For the text-containing cell, return its midpoint in (X, Y) coordinate format. 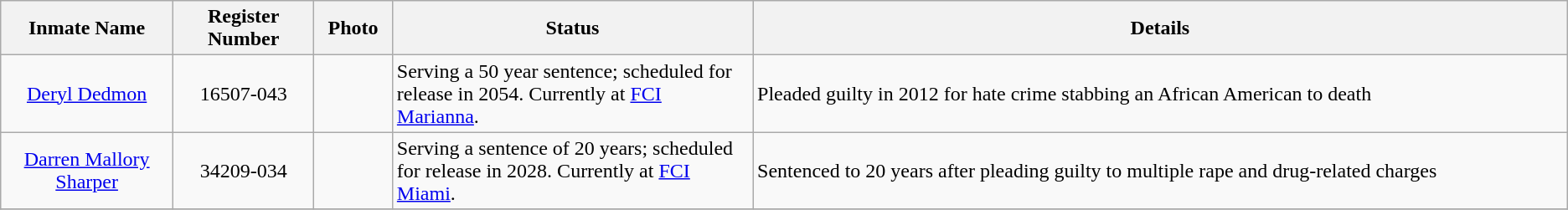
Serving a sentence of 20 years; scheduled for release in 2028. Currently at FCI Miami. (572, 171)
Status (572, 28)
Sentenced to 20 years after pleading guilty to multiple rape and drug-related charges (1161, 171)
Register Number (243, 28)
Serving a 50 year sentence; scheduled for release in 2054. Currently at FCI Marianna. (572, 94)
16507-043 (243, 94)
Details (1161, 28)
Darren Mallory Sharper (87, 171)
Deryl Dedmon (87, 94)
34209-034 (243, 171)
Pleaded guilty in 2012 for hate crime stabbing an African American to death (1161, 94)
Inmate Name (87, 28)
Photo (353, 28)
